For the text-containing cell, return its midpoint in [X, Y] coordinate format. 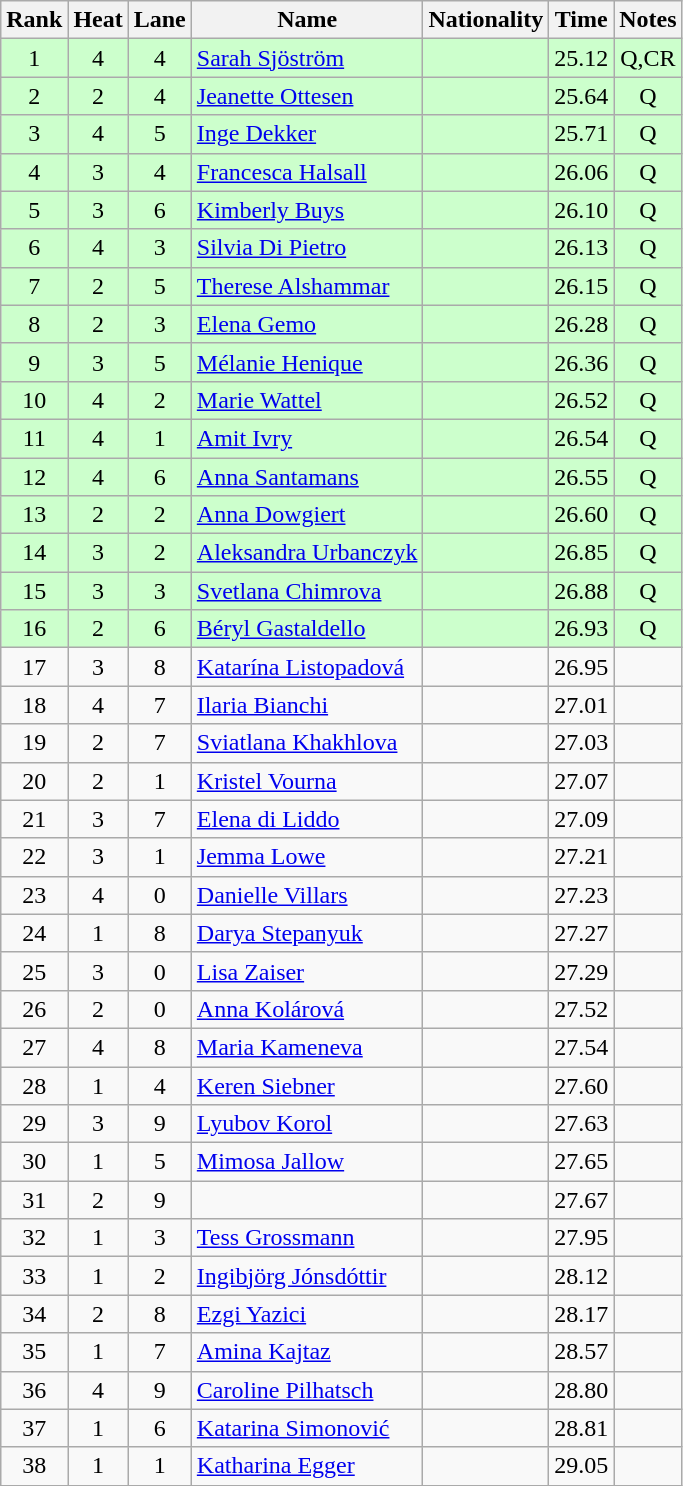
Keren Siebner [307, 1085]
21 [34, 819]
28.81 [582, 1428]
16 [34, 629]
28.12 [582, 1276]
Therese Alshammar [307, 286]
Francesca Halsall [307, 172]
19 [34, 743]
Elena Gemo [307, 324]
26 [34, 1009]
Elena di Liddo [307, 819]
27.95 [582, 1238]
25 [34, 971]
37 [34, 1428]
27.21 [582, 857]
12 [34, 477]
14 [34, 553]
29 [34, 1124]
26.13 [582, 248]
Mimosa Jallow [307, 1162]
26.36 [582, 362]
26.85 [582, 553]
Danielle Villars [307, 895]
28 [34, 1085]
Ilaria Bianchi [307, 705]
34 [34, 1314]
27.09 [582, 819]
Anna Kolárová [307, 1009]
Jemma Lowe [307, 857]
25.64 [582, 96]
27.63 [582, 1124]
30 [34, 1162]
27.03 [582, 743]
Lane [160, 20]
Katarina Simonović [307, 1428]
26.15 [582, 286]
15 [34, 591]
22 [34, 857]
31 [34, 1200]
27.27 [582, 933]
27.29 [582, 971]
Amit Ivry [307, 438]
Mélanie Henique [307, 362]
23 [34, 895]
Tess Grossmann [307, 1238]
13 [34, 515]
25.12 [582, 58]
Rank [34, 20]
33 [34, 1276]
Marie Wattel [307, 400]
Silvia Di Pietro [307, 248]
26.28 [582, 324]
Q,CR [648, 58]
17 [34, 667]
Caroline Pilhatsch [307, 1390]
Notes [648, 20]
Sviatlana Khakhlova [307, 743]
38 [34, 1466]
27 [34, 1047]
26.52 [582, 400]
Time [582, 20]
27.07 [582, 781]
Maria Kameneva [307, 1047]
26.55 [582, 477]
35 [34, 1352]
10 [34, 400]
27.23 [582, 895]
27.54 [582, 1047]
Jeanette Ottesen [307, 96]
27.60 [582, 1085]
Heat [98, 20]
Béryl Gastaldello [307, 629]
26.93 [582, 629]
Darya Stepanyuk [307, 933]
Ingibjörg Jónsdóttir [307, 1276]
26.60 [582, 515]
Name [307, 20]
26.06 [582, 172]
32 [34, 1238]
24 [34, 933]
18 [34, 705]
27.01 [582, 705]
25.71 [582, 134]
Nationality [486, 20]
Amina Kajtaz [307, 1352]
27.52 [582, 1009]
27.67 [582, 1200]
Aleksandra Urbanczyk [307, 553]
26.54 [582, 438]
Lyubov Korol [307, 1124]
28.80 [582, 1390]
Kimberly Buys [307, 210]
28.17 [582, 1314]
Lisa Zaiser [307, 971]
11 [34, 438]
28.57 [582, 1352]
Anna Dowgiert [307, 515]
29.05 [582, 1466]
Katharina Egger [307, 1466]
Svetlana Chimrova [307, 591]
26.88 [582, 591]
Sarah Sjöström [307, 58]
36 [34, 1390]
26.10 [582, 210]
26.95 [582, 667]
27.65 [582, 1162]
Katarína Listopadová [307, 667]
Kristel Vourna [307, 781]
Inge Dekker [307, 134]
20 [34, 781]
Ezgi Yazici [307, 1314]
Anna Santamans [307, 477]
